Detect which cell encompasses the target text, then output its [x, y] center coordinate. 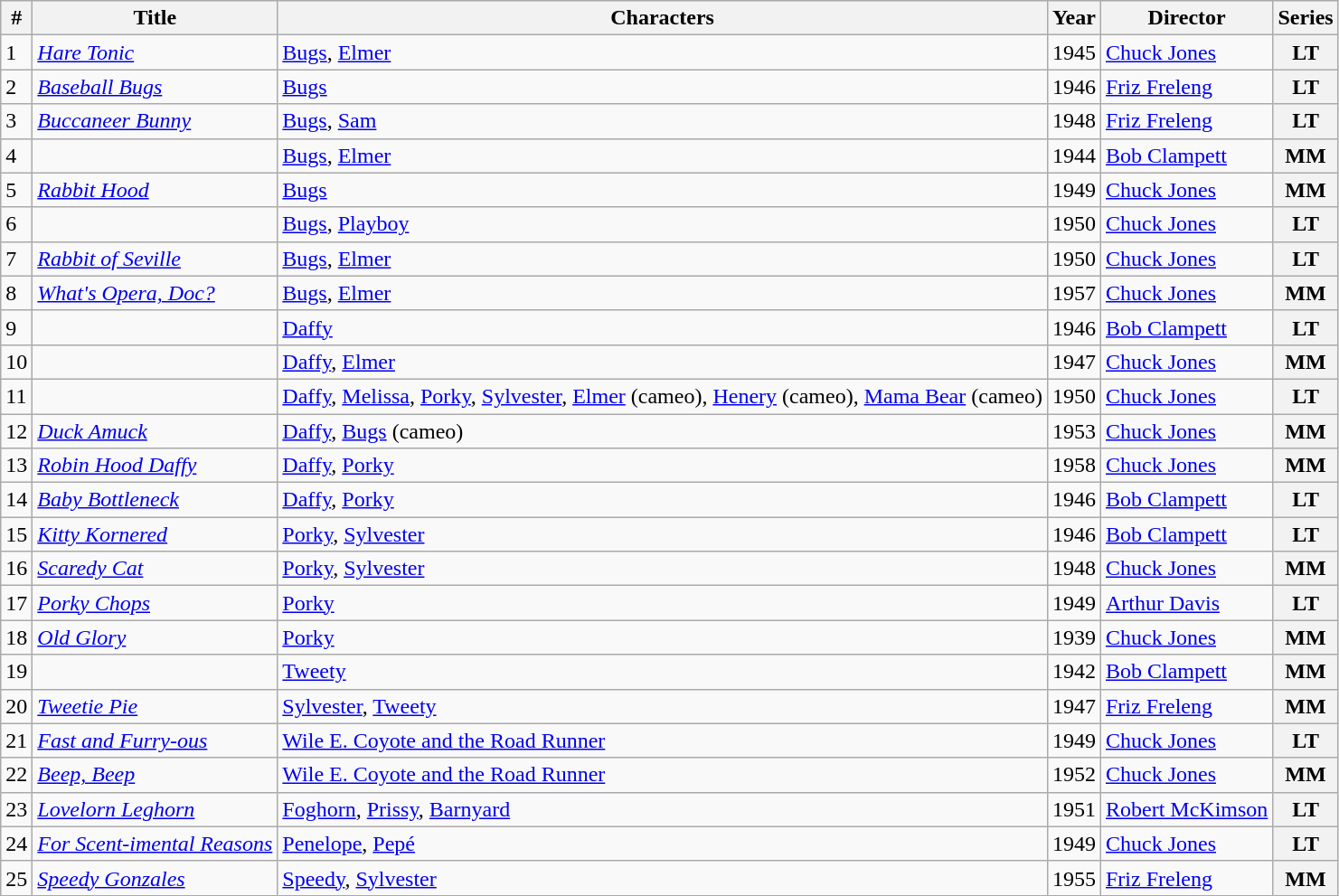
Tweety [663, 672]
1944 [1074, 156]
13 [16, 466]
Scaredy Cat [156, 569]
Daffy, Elmer [663, 362]
Duck Amuck [156, 431]
1958 [1074, 466]
Penelope, Pepé [663, 844]
19 [16, 672]
12 [16, 431]
Rabbit Hood [156, 190]
20 [16, 706]
Arthur Davis [1186, 603]
10 [16, 362]
21 [16, 740]
What's Opera, Doc? [156, 293]
1 [16, 52]
Foghorn, Prissy, Barnyard [663, 809]
Kitty Kornered [156, 534]
Bugs, Sam [663, 121]
Bugs, Playboy [663, 224]
8 [16, 293]
1939 [1074, 637]
Daffy, Melissa, Porky, Sylvester, Elmer (cameo), Henery (cameo), Mama Bear (cameo) [663, 396]
Lovelorn Leghorn [156, 809]
Old Glory [156, 637]
For Scent-imental Reasons [156, 844]
Robert McKimson [1186, 809]
7 [16, 259]
1952 [1074, 775]
22 [16, 775]
6 [16, 224]
14 [16, 500]
18 [16, 637]
Speedy Gonzales [156, 878]
16 [16, 569]
24 [16, 844]
Rabbit of Seville [156, 259]
17 [16, 603]
1951 [1074, 809]
Buccaneer Bunny [156, 121]
Porky Chops [156, 603]
Fast and Furry-ous [156, 740]
1955 [1074, 878]
4 [16, 156]
1942 [1074, 672]
Beep, Beep [156, 775]
Sylvester, Tweety [663, 706]
Baseball Bugs [156, 87]
Tweetie Pie [156, 706]
1953 [1074, 431]
Series [1306, 18]
3 [16, 121]
Director [1186, 18]
Characters [663, 18]
Year [1074, 18]
1957 [1074, 293]
Hare Tonic [156, 52]
25 [16, 878]
5 [16, 190]
Robin Hood Daffy [156, 466]
9 [16, 327]
15 [16, 534]
Baby Bottleneck [156, 500]
11 [16, 396]
Daffy [663, 327]
# [16, 18]
1945 [1074, 52]
2 [16, 87]
Title [156, 18]
Daffy, Bugs (cameo) [663, 431]
Speedy, Sylvester [663, 878]
23 [16, 809]
